Output the [X, Y] coordinate of the center of the cell containing the given text.  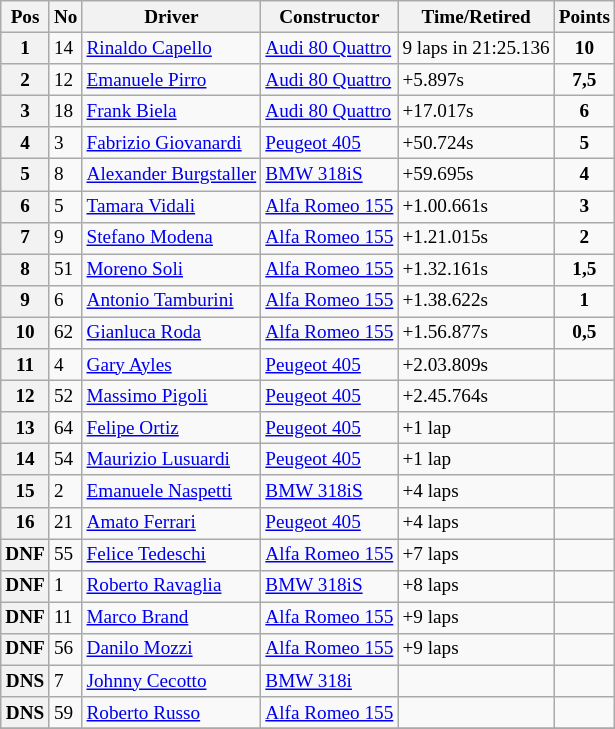
15 [26, 491]
Roberto Ravaglia [172, 586]
62 [66, 333]
Johnny Cecotto [172, 681]
Frank Biela [172, 111]
0,5 [584, 333]
21 [66, 523]
Driver [172, 17]
Emanuele Pirro [172, 80]
Maurizio Lusuardi [172, 460]
56 [66, 649]
+8 laps [476, 586]
Danilo Mozzi [172, 649]
Amato Ferrari [172, 523]
52 [66, 396]
Massimo Pigoli [172, 396]
Points [584, 17]
Antonio Tamburini [172, 301]
Gianluca Roda [172, 333]
+17.017s [476, 111]
+2.45.764s [476, 396]
Felice Tedeschi [172, 554]
Alexander Burgstaller [172, 175]
Felipe Ortiz [172, 428]
+1.21.015s [476, 238]
54 [66, 460]
+1.00.661s [476, 206]
Pos [26, 17]
9 laps in 21:25.136 [476, 48]
16 [26, 523]
55 [66, 554]
51 [66, 270]
Roberto Russo [172, 713]
BMW 318i [330, 681]
+7 laps [476, 554]
1,5 [584, 270]
+59.695s [476, 175]
Marco Brand [172, 618]
Rinaldo Capello [172, 48]
59 [66, 713]
+2.03.809s [476, 365]
Moreno Soli [172, 270]
Time/Retired [476, 17]
Fabrizio Giovanardi [172, 143]
+5.897s [476, 80]
18 [66, 111]
Stefano Modena [172, 238]
Constructor [330, 17]
13 [26, 428]
+50.724s [476, 143]
7,5 [584, 80]
Emanuele Naspetti [172, 491]
Tamara Vidali [172, 206]
No [66, 17]
Gary Ayles [172, 365]
+1.38.622s [476, 301]
64 [66, 428]
+1.56.877s [476, 333]
+1.32.161s [476, 270]
